Identify which cell holds the provided text, then report its [x, y] central coordinate. 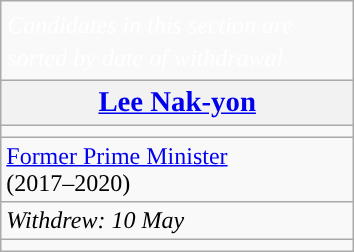
Lee Nak-yon [178, 103]
Withdrew: 10 May [178, 221]
Former Prime Minister(2017–2020) [178, 170]
Candidates in this section are sorted by date of withdrawal [178, 40]
